Capture the cell that displays the provided text and extract its [x, y] central coordinate. 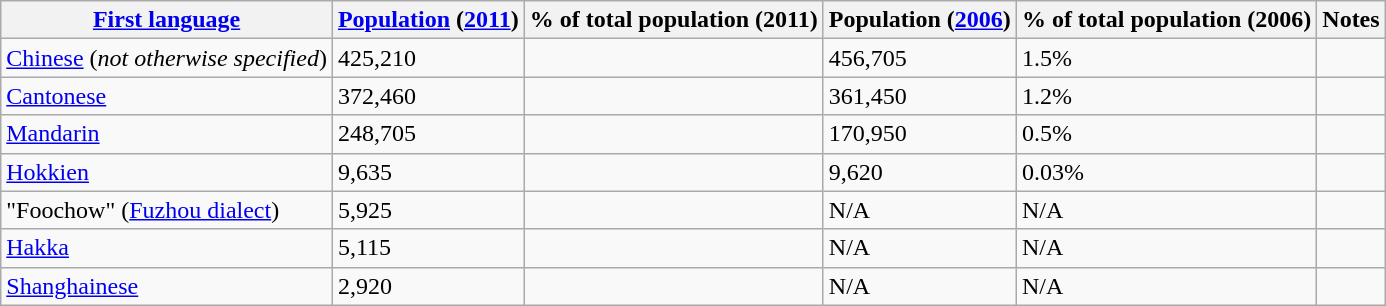
First language [167, 20]
Hakka [167, 248]
2,920 [428, 286]
9,635 [428, 172]
456,705 [920, 58]
Population (2006) [920, 20]
170,950 [920, 134]
% of total population (2011) [674, 20]
"Foochow" (Fuzhou dialect) [167, 210]
0.03% [1166, 172]
1.2% [1166, 96]
Cantonese [167, 96]
361,450 [920, 96]
9,620 [920, 172]
0.5% [1166, 134]
248,705 [428, 134]
Notes [1351, 20]
5,925 [428, 210]
425,210 [428, 58]
Shanghainese [167, 286]
% of total population (2006) [1166, 20]
Mandarin [167, 134]
5,115 [428, 248]
Hokkien [167, 172]
1.5% [1166, 58]
372,460 [428, 96]
Population (2011) [428, 20]
Chinese (not otherwise specified) [167, 58]
